Return the (x, y) coordinate for the center point of the cell that contains the specified text.  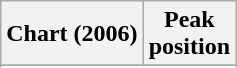
Chart (2006) (72, 34)
Peakposition (189, 34)
